Detect which cell encompasses the target text, then output its (X, Y) center coordinate. 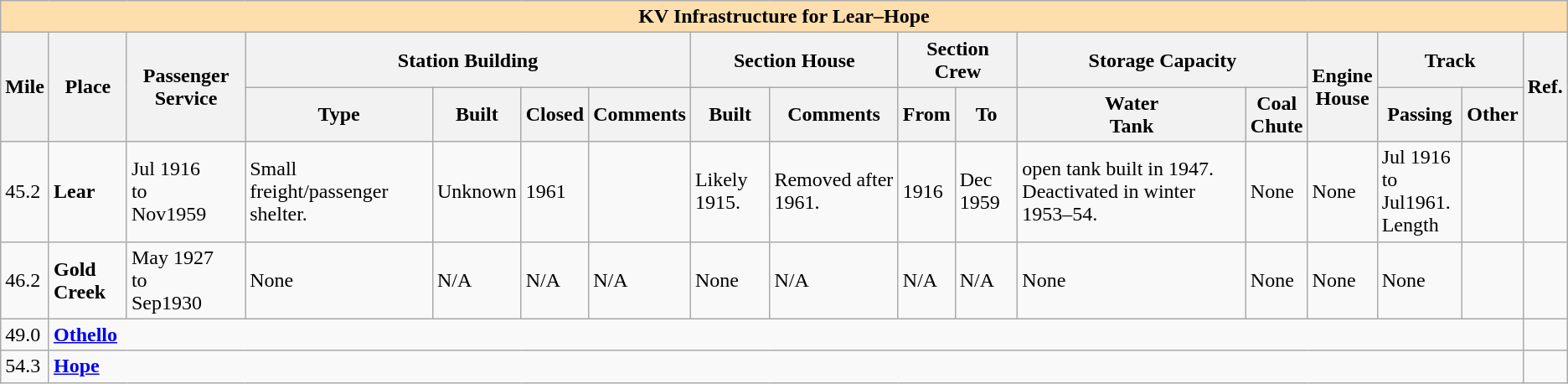
Jul 1916to Nov1959 (186, 191)
Place (87, 87)
Type (339, 114)
Passenger Service (186, 87)
Unknown (477, 191)
Gold Creek (87, 280)
open tank built in 1947. Deactivated in winter 1953–54. (1132, 191)
Small freight/passenger shelter. (339, 191)
Station Building (468, 60)
WaterTank (1132, 114)
Section House (794, 60)
SectionCrew (957, 60)
To (987, 114)
Likely 1915. (730, 191)
From (926, 114)
CoalChute (1277, 114)
Storage Capacity (1163, 60)
49.0 (25, 335)
Other (1493, 114)
46.2 (25, 280)
1961 (554, 191)
Closed (554, 114)
Jul 1916 toJul1961.Length (1420, 191)
Passing (1420, 114)
Removed after 1961. (834, 191)
45.2 (25, 191)
Othello (786, 335)
May 1927toSep1930 (186, 280)
Hope (786, 366)
Ref. (1545, 87)
KV Infrastructure for Lear–Hope (784, 17)
Mile (25, 87)
EngineHouse (1342, 87)
54.3 (25, 366)
Lear (87, 191)
Track (1450, 60)
Dec 1959 (987, 191)
1916 (926, 191)
